Scan for the cell matching the given text and deliver its (x, y) coordinate at center. 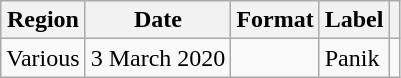
Various (43, 58)
Region (43, 20)
Format (275, 20)
3 March 2020 (158, 58)
Panik (354, 58)
Label (354, 20)
Date (158, 20)
